Return the (X, Y) coordinate for the center point of the cell that contains the specified text.  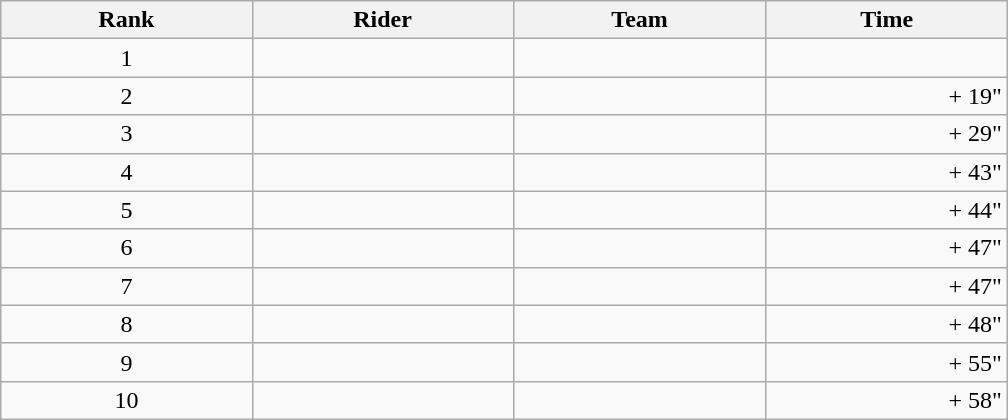
Team (640, 20)
+ 44" (886, 210)
3 (126, 134)
8 (126, 324)
+ 19" (886, 96)
10 (126, 400)
9 (126, 362)
Rank (126, 20)
1 (126, 58)
6 (126, 248)
4 (126, 172)
+ 29" (886, 134)
+ 43" (886, 172)
+ 58" (886, 400)
5 (126, 210)
2 (126, 96)
Time (886, 20)
7 (126, 286)
+ 48" (886, 324)
+ 55" (886, 362)
Rider (382, 20)
